Output the [X, Y] coordinate of the center of the cell containing the given text.  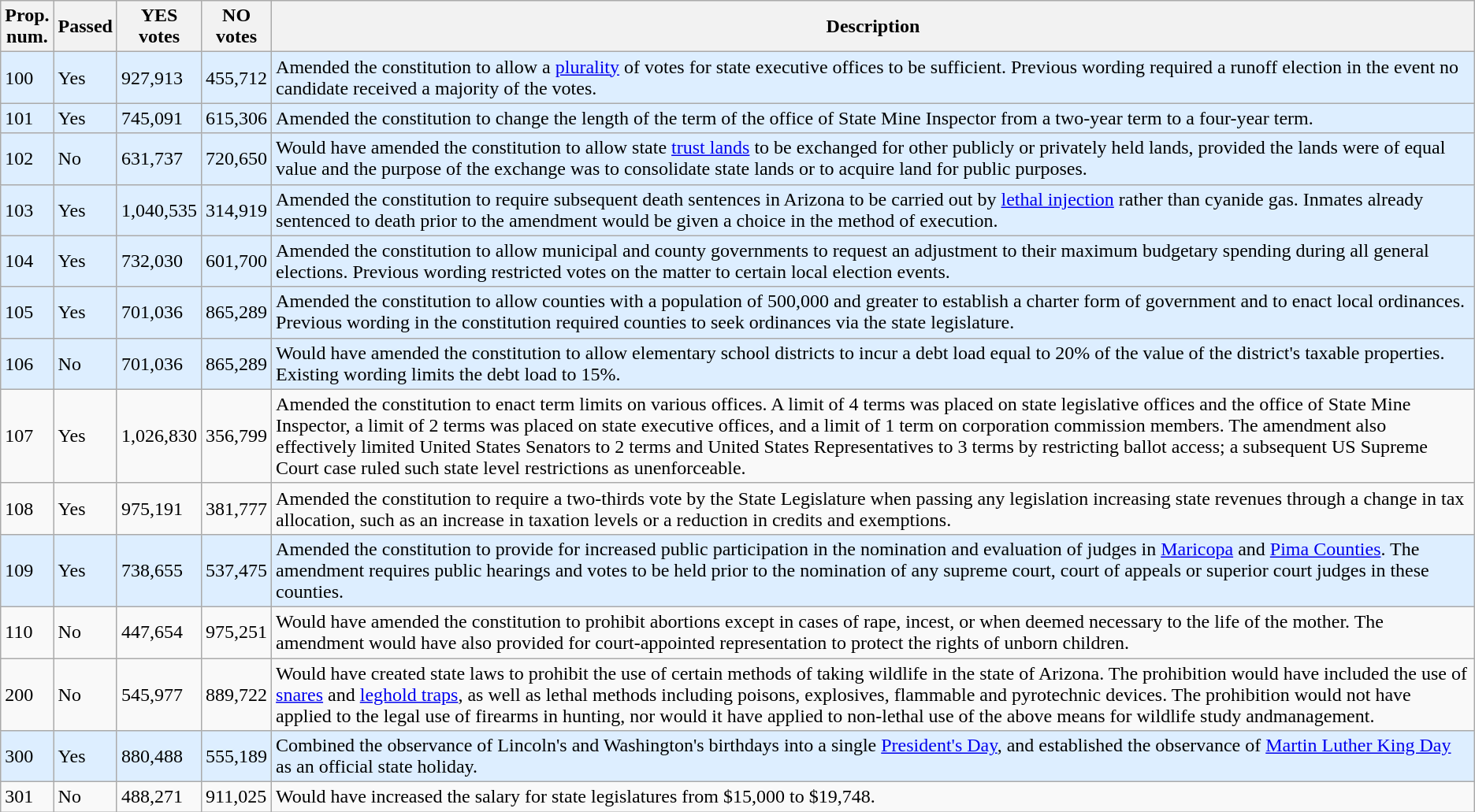
314,919 [236, 209]
108 [27, 509]
Description [873, 27]
NOvotes [236, 27]
107 [27, 436]
927,913 [159, 77]
YESvotes [159, 27]
106 [27, 364]
615,306 [236, 118]
911,025 [236, 797]
381,777 [236, 509]
102 [27, 159]
555,189 [236, 756]
105 [27, 312]
Would have increased the salary for state legislatures from $15,000 to $19,748. [873, 797]
200 [27, 695]
631,737 [159, 159]
745,091 [159, 118]
1,040,535 [159, 209]
545,977 [159, 695]
Prop.num. [27, 27]
975,191 [159, 509]
720,650 [236, 159]
Passed [85, 27]
975,251 [236, 632]
889,722 [236, 695]
738,655 [159, 570]
880,488 [159, 756]
Amended the constitution to change the length of the term of the office of State Mine Inspector from a two-year term to a four-year term. [873, 118]
300 [27, 756]
101 [27, 118]
104 [27, 261]
447,654 [159, 632]
356,799 [236, 436]
601,700 [236, 261]
103 [27, 209]
537,475 [236, 570]
732,030 [159, 261]
110 [27, 632]
109 [27, 570]
301 [27, 797]
488,271 [159, 797]
455,712 [236, 77]
100 [27, 77]
1,026,830 [159, 436]
